Determine the (X, Y) coordinate at the center of the cell enclosing the given text.  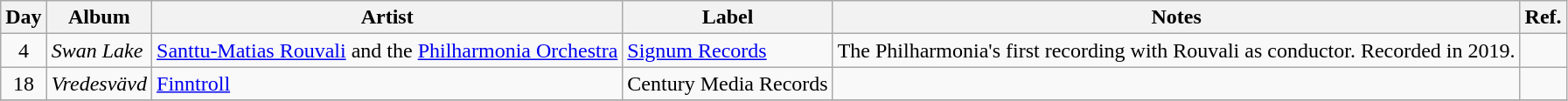
Notes (1176, 17)
Signum Records (728, 50)
Finntroll (387, 84)
Vredesvävd (99, 84)
Label (728, 17)
4 (24, 50)
Day (24, 17)
Artist (387, 17)
Album (99, 17)
Santtu-Matias Rouvali and the Philharmonia Orchestra (387, 50)
Ref. (1543, 17)
18 (24, 84)
The Philharmonia's first recording with Rouvali as conductor. Recorded in 2019. (1176, 50)
Swan Lake (99, 50)
Century Media Records (728, 84)
